Locate the cell with the specified text and output its [x, y] center coordinate. 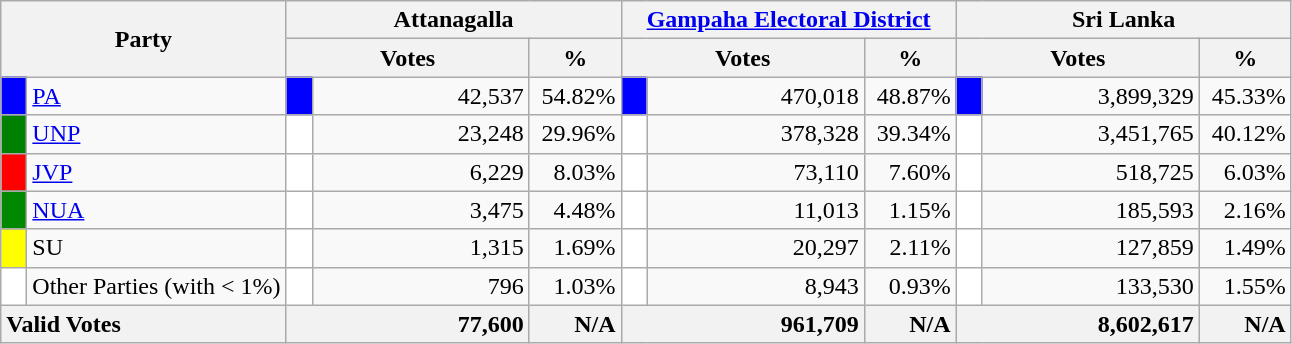
Valid Votes [144, 324]
1,315 [420, 248]
4.48% [575, 210]
6,229 [420, 172]
20,297 [756, 248]
378,328 [756, 134]
NUA [156, 210]
133,530 [1090, 286]
1.03% [575, 286]
48.87% [910, 96]
1.15% [910, 210]
0.93% [910, 286]
6.03% [1245, 172]
1.69% [575, 248]
Attanagalla [454, 20]
8.03% [575, 172]
11,013 [756, 210]
185,593 [1090, 210]
8,943 [756, 286]
PA [156, 96]
39.34% [910, 134]
3,451,765 [1090, 134]
796 [420, 286]
8,602,617 [1078, 324]
1.49% [1245, 248]
3,475 [420, 210]
2.16% [1245, 210]
77,600 [408, 324]
73,110 [756, 172]
3,899,329 [1090, 96]
127,859 [1090, 248]
42,537 [420, 96]
SU [156, 248]
7.60% [910, 172]
961,709 [742, 324]
Other Parties (with < 1%) [156, 286]
29.96% [575, 134]
45.33% [1245, 96]
JVP [156, 172]
23,248 [420, 134]
2.11% [910, 248]
Gampaha Electoral District [788, 20]
54.82% [575, 96]
Party [144, 39]
40.12% [1245, 134]
470,018 [756, 96]
UNP [156, 134]
518,725 [1090, 172]
Sri Lanka [1124, 20]
1.55% [1245, 286]
